For the text-containing cell, return its midpoint in [x, y] coordinate format. 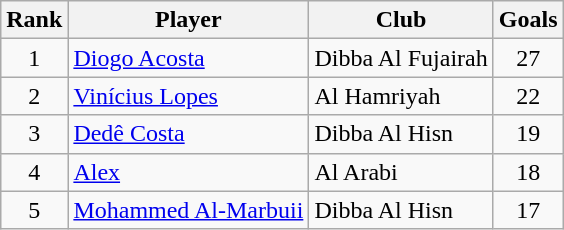
2 [34, 96]
Rank [34, 20]
Dedê Costa [188, 134]
18 [528, 172]
3 [34, 134]
4 [34, 172]
27 [528, 58]
Mohammed Al-Marbuii [188, 210]
Goals [528, 20]
17 [528, 210]
Vinícius Lopes [188, 96]
Dibba Al Fujairah [401, 58]
Al Hamriyah [401, 96]
Al Arabi [401, 172]
5 [34, 210]
22 [528, 96]
1 [34, 58]
19 [528, 134]
Diogo Acosta [188, 58]
Alex [188, 172]
Player [188, 20]
Club [401, 20]
